Return the (X, Y) coordinate for the center point of the cell that contains the specified text.  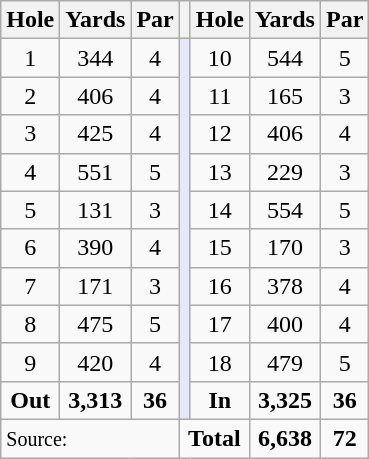
7 (30, 286)
72 (344, 438)
10 (220, 58)
170 (284, 248)
544 (284, 58)
420 (96, 362)
229 (284, 172)
390 (96, 248)
2 (30, 96)
344 (96, 58)
3,325 (284, 400)
3,313 (96, 400)
6,638 (284, 438)
In (220, 400)
400 (284, 324)
17 (220, 324)
8 (30, 324)
425 (96, 134)
14 (220, 210)
9 (30, 362)
Source: (90, 438)
131 (96, 210)
165 (284, 96)
6 (30, 248)
16 (220, 286)
479 (284, 362)
554 (284, 210)
171 (96, 286)
13 (220, 172)
Total (214, 438)
475 (96, 324)
18 (220, 362)
1 (30, 58)
11 (220, 96)
378 (284, 286)
551 (96, 172)
12 (220, 134)
Out (30, 400)
15 (220, 248)
